Pinpoint the cell where the given text exists, returning its (X, Y) midpoint coordinate. 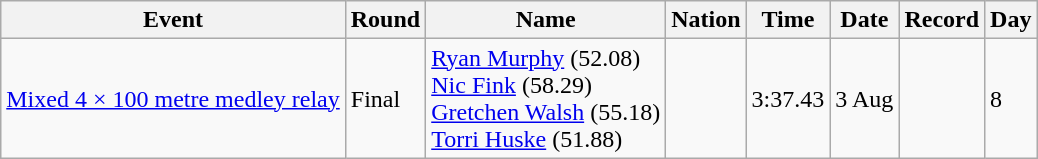
3 Aug (864, 98)
Name (546, 20)
Final (385, 98)
8 (1011, 98)
Day (1011, 20)
Round (385, 20)
Time (788, 20)
Ryan Murphy (52.08)Nic Fink (58.29)Gretchen Walsh (55.18)Torri Huske (51.88) (546, 98)
Mixed 4 × 100 metre medley relay (174, 98)
Nation (706, 20)
3:37.43 (788, 98)
Date (864, 20)
Record (942, 20)
Event (174, 20)
